Extract the (x, y) coordinate from the center of the cell holding the provided text.  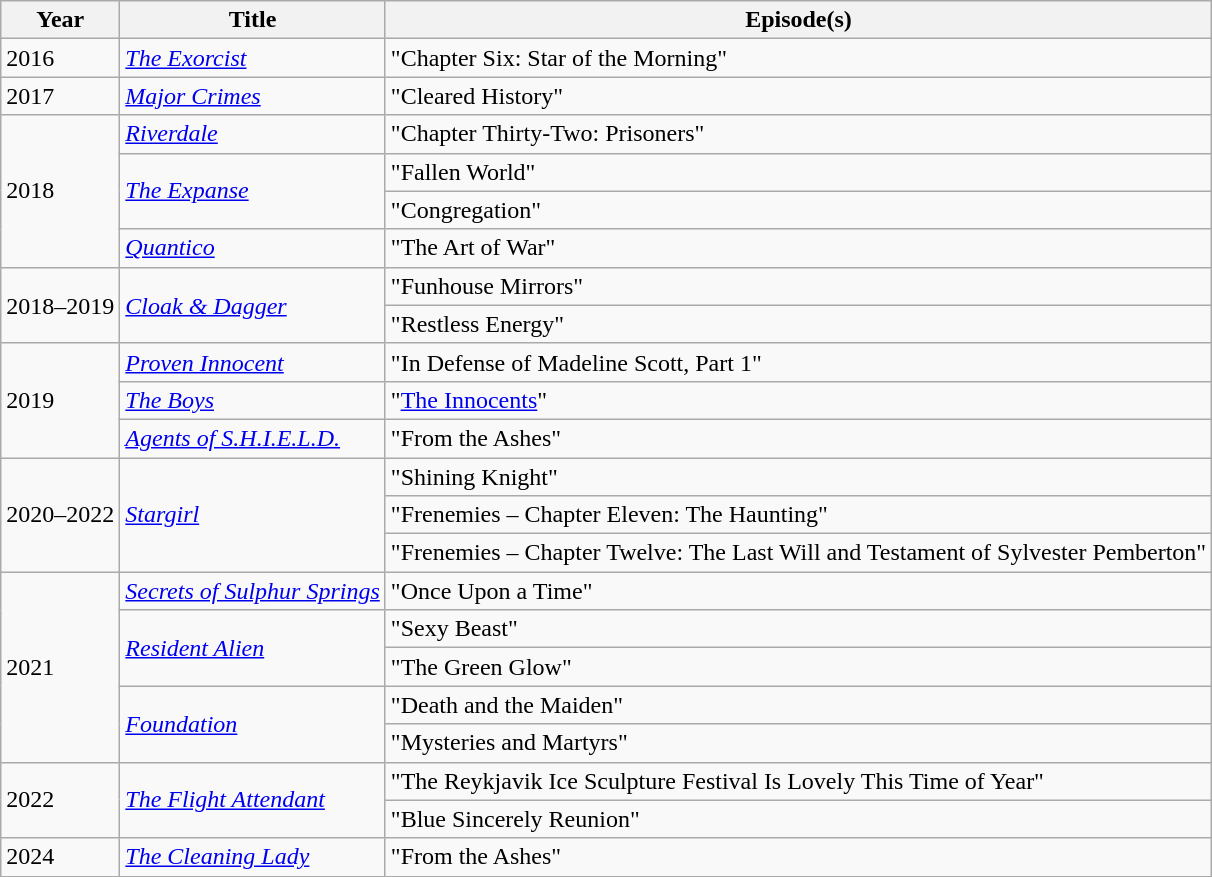
Cloak & Dagger (253, 305)
"Fallen World" (798, 172)
"Cleared History" (798, 96)
The Flight Attendant (253, 800)
Foundation (253, 724)
Stargirl (253, 515)
Quantico (253, 248)
"Mysteries and Martyrs" (798, 743)
"Chapter Thirty-Two: Prisoners" (798, 134)
2022 (60, 800)
Episode(s) (798, 20)
"The Innocents" (798, 400)
"Frenemies – Chapter Twelve: The Last Will and Testament of Sylvester Pemberton" (798, 553)
2021 (60, 667)
"The Green Glow" (798, 667)
Year (60, 20)
"The Art of War" (798, 248)
2016 (60, 58)
Title (253, 20)
"In Defense of Madeline Scott, Part 1" (798, 362)
"Funhouse Mirrors" (798, 286)
Agents of S.H.I.E.L.D. (253, 438)
"Sexy Beast" (798, 629)
"Frenemies – Chapter Eleven: The Haunting" (798, 515)
2018–2019 (60, 305)
"The Reykjavik Ice Sculpture Festival Is Lovely This Time of Year" (798, 781)
"Congregation" (798, 210)
Proven Innocent (253, 362)
The Boys (253, 400)
Resident Alien (253, 648)
"Once Upon a Time" (798, 591)
"Shining Knight" (798, 477)
2019 (60, 400)
"Blue Sincerely Reunion" (798, 819)
The Expanse (253, 191)
Secrets of Sulphur Springs (253, 591)
The Cleaning Lady (253, 857)
2018 (60, 191)
Riverdale (253, 134)
"Restless Energy" (798, 324)
2020–2022 (60, 515)
2017 (60, 96)
Major Crimes (253, 96)
"Death and the Maiden" (798, 705)
The Exorcist (253, 58)
"Chapter Six: Star of the Morning" (798, 58)
2024 (60, 857)
